Return the [X, Y] coordinate for the center point of the cell that contains the specified text.  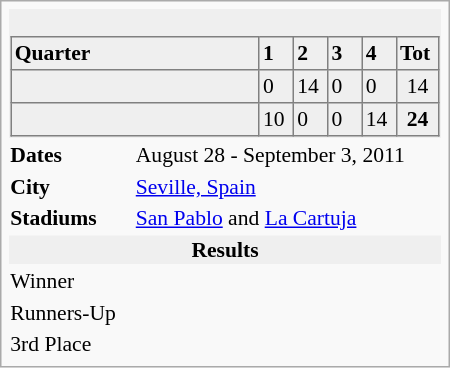
Results [225, 249]
August 28 - September 3, 2011 [288, 155]
Tot [418, 54]
Quarter 1 2 3 4 Tot 0 14 0 0 14 10 0 0 14 24 [225, 74]
City [70, 186]
3rd Place [70, 344]
Quarter [135, 54]
Stadiums [70, 218]
Dates [70, 155]
San Pablo and La Cartuja [288, 218]
4 [379, 54]
3 [345, 54]
Seville, Spain [288, 186]
24 [418, 120]
2 [311, 54]
Runners-Up [70, 312]
1 [276, 54]
Winner [70, 281]
10 [276, 120]
